Return the [x, y] coordinate for the center point of the cell that contains the specified text.  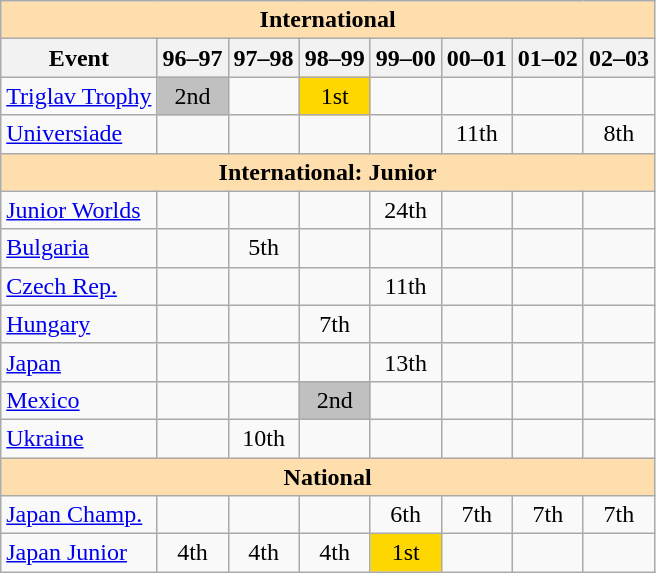
International [328, 20]
International: Junior [328, 172]
24th [406, 210]
Japan [79, 362]
Ukraine [79, 438]
National [328, 477]
Hungary [79, 324]
99–00 [406, 58]
6th [406, 515]
97–98 [264, 58]
Universiade [79, 134]
Triglav Trophy [79, 96]
00–01 [476, 58]
01–02 [548, 58]
Japan Champ. [79, 515]
5th [264, 248]
Japan Junior [79, 553]
Event [79, 58]
Bulgaria [79, 248]
Junior Worlds [79, 210]
98–99 [334, 58]
13th [406, 362]
8th [618, 134]
96–97 [192, 58]
Czech Rep. [79, 286]
10th [264, 438]
Mexico [79, 400]
02–03 [618, 58]
